Capture the cell that displays the provided text and extract its (X, Y) central coordinate. 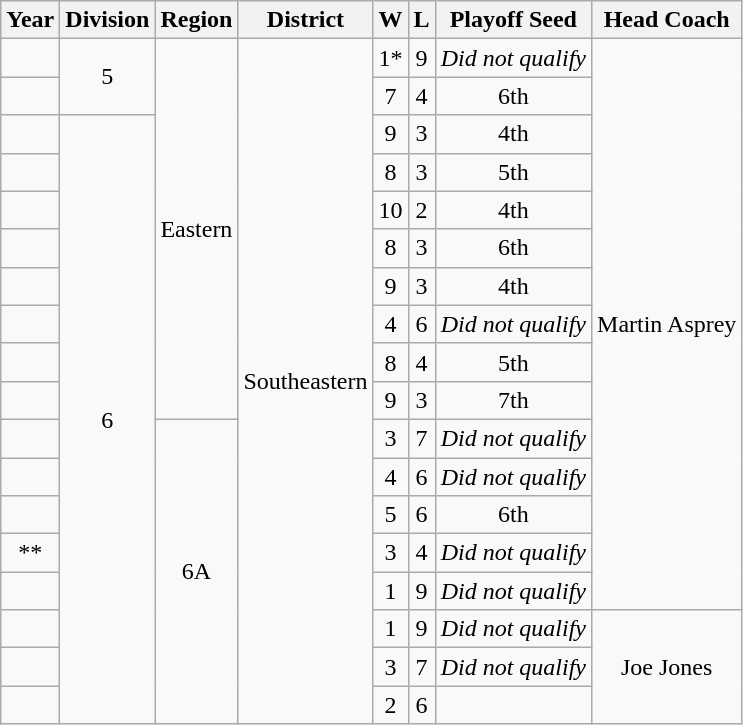
** (30, 553)
Region (196, 20)
Head Coach (667, 20)
Year (30, 20)
District (306, 20)
Joe Jones (667, 667)
Martin Asprey (667, 324)
Playoff Seed (513, 20)
Eastern (196, 230)
L (422, 20)
Division (108, 20)
1* (390, 58)
W (390, 20)
10 (390, 210)
Southeastern (306, 382)
7th (513, 400)
6A (196, 571)
